For the text-containing cell, return its midpoint in (X, Y) coordinate format. 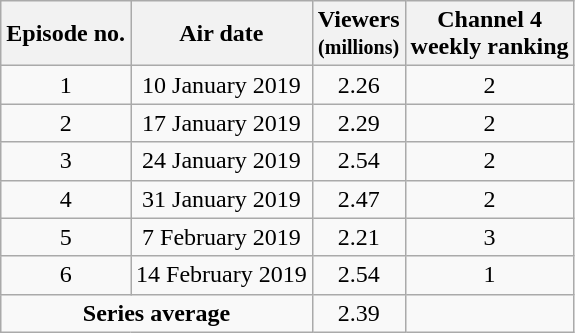
4 (66, 199)
2.26 (358, 85)
2.29 (358, 123)
14 February 2019 (222, 275)
24 January 2019 (222, 161)
6 (66, 275)
Channel 4weekly ranking (490, 34)
10 January 2019 (222, 85)
Air date (222, 34)
31 January 2019 (222, 199)
5 (66, 237)
2.47 (358, 199)
17 January 2019 (222, 123)
7 February 2019 (222, 237)
Episode no. (66, 34)
Series average (156, 313)
2.21 (358, 237)
2.39 (358, 313)
Viewers(millions) (358, 34)
